Determine the [X, Y] coordinate at the center of the cell enclosing the given text.  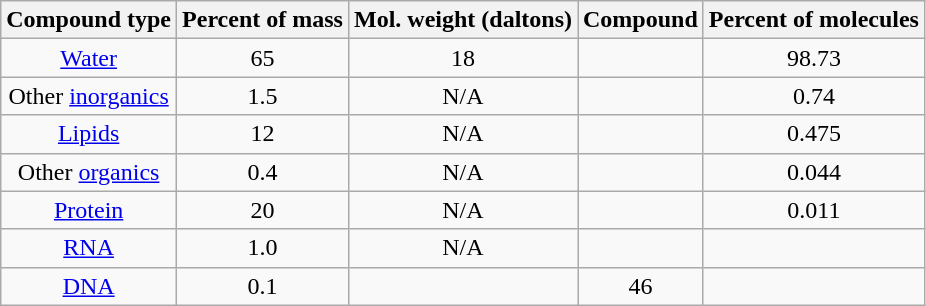
65 [263, 58]
18 [462, 58]
1.5 [263, 96]
Other inorganics [89, 96]
98.73 [814, 58]
0.044 [814, 172]
Mol. weight (daltons) [462, 20]
1.0 [263, 248]
Compound type [89, 20]
20 [263, 210]
46 [641, 286]
Water [89, 58]
0.1 [263, 286]
0.4 [263, 172]
Percent of mass [263, 20]
Protein [89, 210]
RNA [89, 248]
Compound [641, 20]
0.475 [814, 134]
0.74 [814, 96]
Lipids [89, 134]
Percent of molecules [814, 20]
12 [263, 134]
DNA [89, 286]
Other organics [89, 172]
0.011 [814, 210]
